Find where the given text appears and provide that cell's center as (x, y) coordinate. 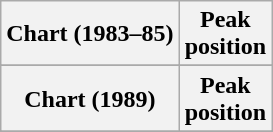
Chart (1989) (90, 98)
Chart (1983–85) (90, 34)
